Return the [x, y] coordinate for the center point of the cell that contains the specified text.  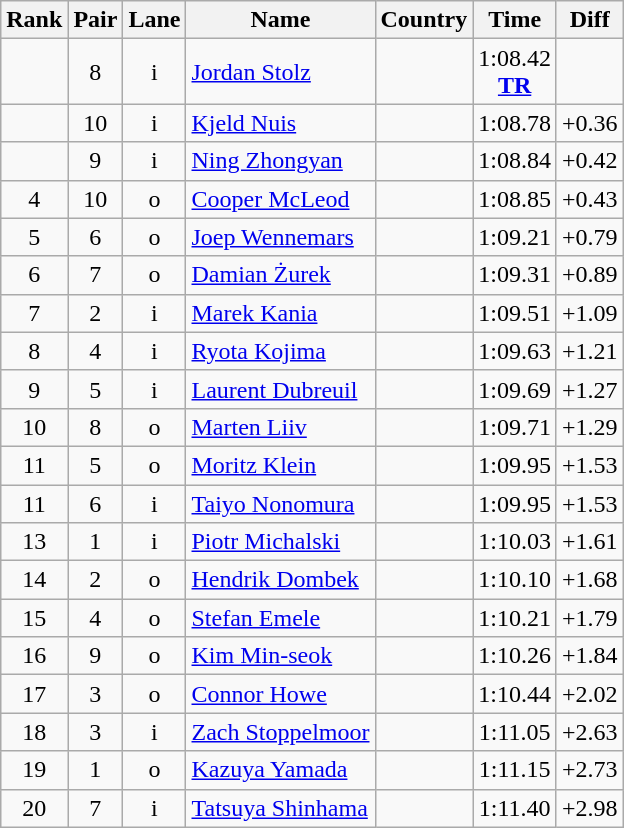
Lane [154, 20]
Marek Kania [280, 313]
Cooper McLeod [280, 199]
Zach Stoppelmoor [280, 732]
Ning Zhongyan [280, 161]
Tatsuya Shinhama [280, 808]
+2.98 [590, 808]
1:10.26 [515, 656]
+2.02 [590, 694]
Moritz Klein [280, 465]
1:11.15 [515, 770]
1:08.85 [515, 199]
20 [34, 808]
Taiyo Nonomura [280, 503]
18 [34, 732]
1:08.84 [515, 161]
Piotr Michalski [280, 542]
14 [34, 580]
+2.73 [590, 770]
19 [34, 770]
+0.36 [590, 123]
1:09.31 [515, 275]
Kim Min-seok [280, 656]
1:09.21 [515, 237]
Ryota Kojima [280, 351]
Marten Liiv [280, 427]
+0.43 [590, 199]
Rank [34, 20]
Time [515, 20]
1:10.03 [515, 542]
Damian Żurek [280, 275]
+1.84 [590, 656]
Pair [96, 20]
Diff [590, 20]
16 [34, 656]
13 [34, 542]
Hendrik Dombek [280, 580]
+1.29 [590, 427]
1:09.71 [515, 427]
+1.27 [590, 389]
1:10.21 [515, 618]
15 [34, 618]
1:11.40 [515, 808]
1:10.44 [515, 694]
+2.63 [590, 732]
Kazuya Yamada [280, 770]
+1.09 [590, 313]
Joep Wennemars [280, 237]
+1.21 [590, 351]
Kjeld Nuis [280, 123]
Stefan Emele [280, 618]
1:08.42TR [515, 72]
1:11.05 [515, 732]
1:09.69 [515, 389]
+0.42 [590, 161]
+1.61 [590, 542]
1:08.78 [515, 123]
+0.89 [590, 275]
1:09.63 [515, 351]
Name [280, 20]
Connor Howe [280, 694]
Jordan Stolz [280, 72]
1:10.10 [515, 580]
17 [34, 694]
1:09.51 [515, 313]
Laurent Dubreuil [280, 389]
+1.68 [590, 580]
Country [424, 20]
+1.79 [590, 618]
+0.79 [590, 237]
